Output the [X, Y] coordinate of the center of the cell containing the given text.  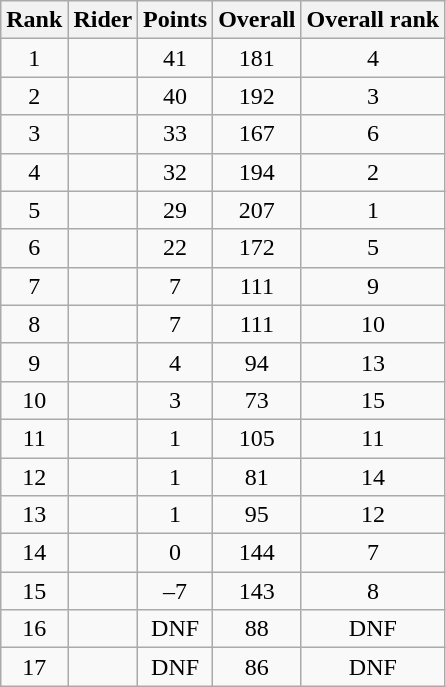
29 [176, 210]
167 [257, 134]
Rider [103, 20]
17 [34, 667]
Rank [34, 20]
105 [257, 438]
143 [257, 591]
172 [257, 248]
144 [257, 553]
194 [257, 172]
16 [34, 629]
Overall [257, 20]
33 [176, 134]
86 [257, 667]
81 [257, 477]
73 [257, 400]
207 [257, 210]
41 [176, 58]
Points [176, 20]
192 [257, 96]
22 [176, 248]
32 [176, 172]
94 [257, 362]
–7 [176, 591]
181 [257, 58]
88 [257, 629]
Overall rank [373, 20]
40 [176, 96]
95 [257, 515]
0 [176, 553]
